Locate the cell with the specified text and output its [X, Y] center coordinate. 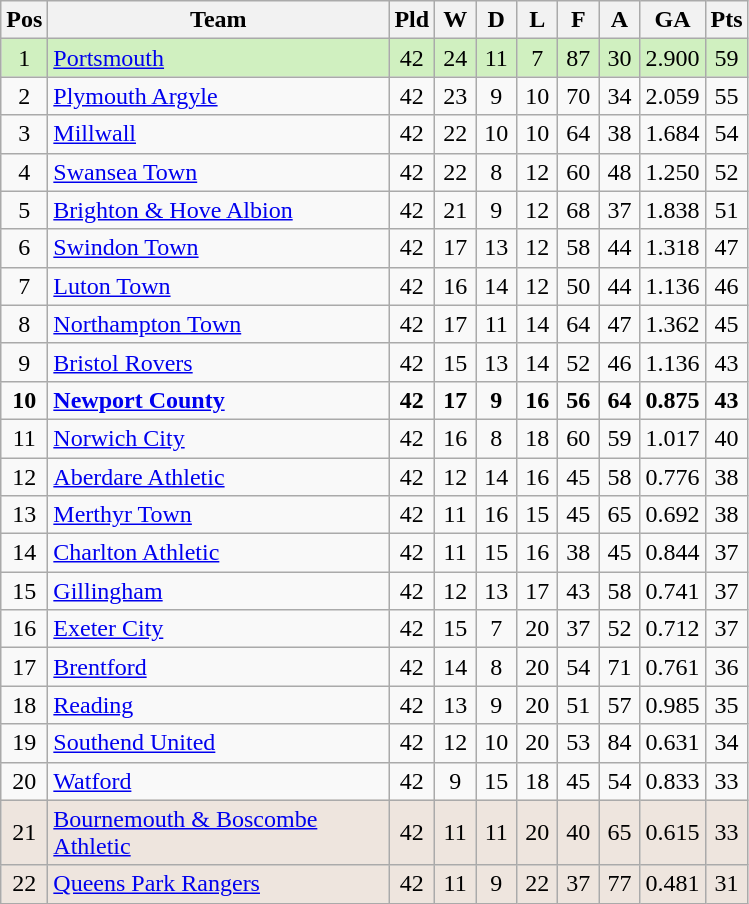
0.615 [672, 832]
23 [456, 96]
A [620, 20]
24 [456, 58]
48 [620, 172]
1.017 [672, 438]
Plymouth Argyle [218, 96]
31 [726, 884]
84 [620, 743]
87 [578, 58]
Swansea Town [218, 172]
Reading [218, 705]
0.712 [672, 629]
0.833 [672, 781]
5 [24, 210]
Portsmouth [218, 58]
Pts [726, 20]
Millwall [218, 134]
1.684 [672, 134]
1.250 [672, 172]
53 [578, 743]
0.776 [672, 477]
Gillingham [218, 591]
Watford [218, 781]
Brentford [218, 667]
Northampton Town [218, 324]
0.844 [672, 553]
1.318 [672, 248]
56 [578, 400]
1.362 [672, 324]
Aberdare Athletic [218, 477]
70 [578, 96]
Norwich City [218, 438]
0.985 [672, 705]
1.838 [672, 210]
30 [620, 58]
0.875 [672, 400]
0.692 [672, 515]
Bristol Rovers [218, 362]
0.741 [672, 591]
19 [24, 743]
Swindon Town [218, 248]
57 [620, 705]
Newport County [218, 400]
68 [578, 210]
Merthyr Town [218, 515]
GA [672, 20]
Brighton & Hove Albion [218, 210]
0.631 [672, 743]
3 [24, 134]
36 [726, 667]
2.059 [672, 96]
77 [620, 884]
55 [726, 96]
1 [24, 58]
Queens Park Rangers [218, 884]
2.900 [672, 58]
Team [218, 20]
6 [24, 248]
Pld [412, 20]
0.761 [672, 667]
Bournemouth & Boscombe Athletic [218, 832]
50 [578, 286]
Southend United [218, 743]
2 [24, 96]
Exeter City [218, 629]
35 [726, 705]
D [496, 20]
Pos [24, 20]
Charlton Athletic [218, 553]
71 [620, 667]
F [578, 20]
0.481 [672, 884]
Luton Town [218, 286]
L [538, 20]
W [456, 20]
4 [24, 172]
